Detect which cell encompasses the target text, then output its [x, y] center coordinate. 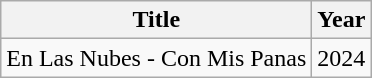
Title [156, 20]
2024 [342, 58]
Year [342, 20]
En Las Nubes - Con Mis Panas [156, 58]
